Search for the cell housing the specified text and yield its [X, Y] center coordinate. 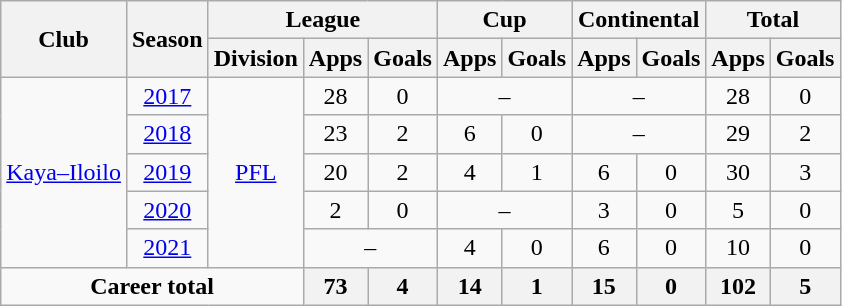
Total [773, 20]
League [322, 20]
30 [738, 172]
Division [256, 58]
2018 [167, 134]
Club [64, 39]
2017 [167, 96]
2021 [167, 248]
2019 [167, 172]
Kaya–Iloilo [64, 172]
73 [335, 286]
29 [738, 134]
Career total [152, 286]
PFL [256, 172]
102 [738, 286]
Cup [504, 20]
14 [469, 286]
2020 [167, 210]
15 [604, 286]
23 [335, 134]
20 [335, 172]
Season [167, 39]
10 [738, 248]
Continental [639, 20]
